From the cell containing the given text, extract its center point as [X, Y] coordinate. 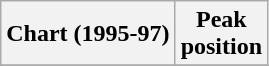
Peak position [221, 34]
Chart (1995-97) [88, 34]
